Determine the [x, y] coordinate at the center of the cell enclosing the given text.  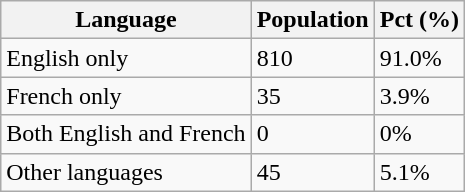
Pct (%) [419, 20]
Population [312, 20]
Language [126, 20]
810 [312, 58]
35 [312, 96]
91.0% [419, 58]
0 [312, 134]
45 [312, 172]
3.9% [419, 96]
Both English and French [126, 134]
English only [126, 58]
French only [126, 96]
Other languages [126, 172]
0% [419, 134]
5.1% [419, 172]
